Search for the cell housing the specified text and yield its [X, Y] center coordinate. 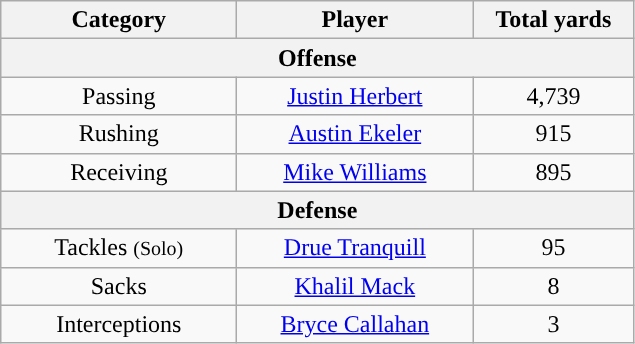
Passing [119, 96]
Interceptions [119, 324]
Sacks [119, 286]
4,739 [554, 96]
Total yards [554, 20]
Khalil Mack [355, 286]
Rushing [119, 134]
8 [554, 286]
Defense [318, 210]
3 [554, 324]
Category [119, 20]
895 [554, 172]
Receiving [119, 172]
Drue Tranquill [355, 248]
Offense [318, 58]
Justin Herbert [355, 96]
Player [355, 20]
Tackles (Solo) [119, 248]
95 [554, 248]
Mike Williams [355, 172]
Austin Ekeler [355, 134]
Bryce Callahan [355, 324]
915 [554, 134]
